Pinpoint the cell where the given text exists, returning its (x, y) midpoint coordinate. 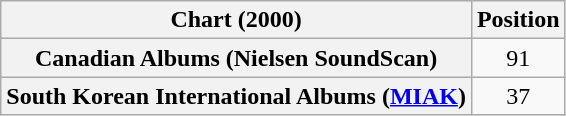
Canadian Albums (Nielsen SoundScan) (236, 58)
Chart (2000) (236, 20)
91 (518, 58)
South Korean International Albums (MIAK) (236, 96)
Position (518, 20)
37 (518, 96)
